Locate the cell with the specified text and output its [x, y] center coordinate. 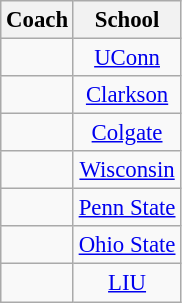
Colgate [126, 133]
UConn [126, 58]
Penn State [126, 208]
School [126, 20]
Ohio State [126, 245]
LIU [126, 283]
Clarkson [126, 95]
Coach [38, 20]
Wisconsin [126, 170]
